Return the (x, y) coordinate for the center point of the cell that contains the specified text.  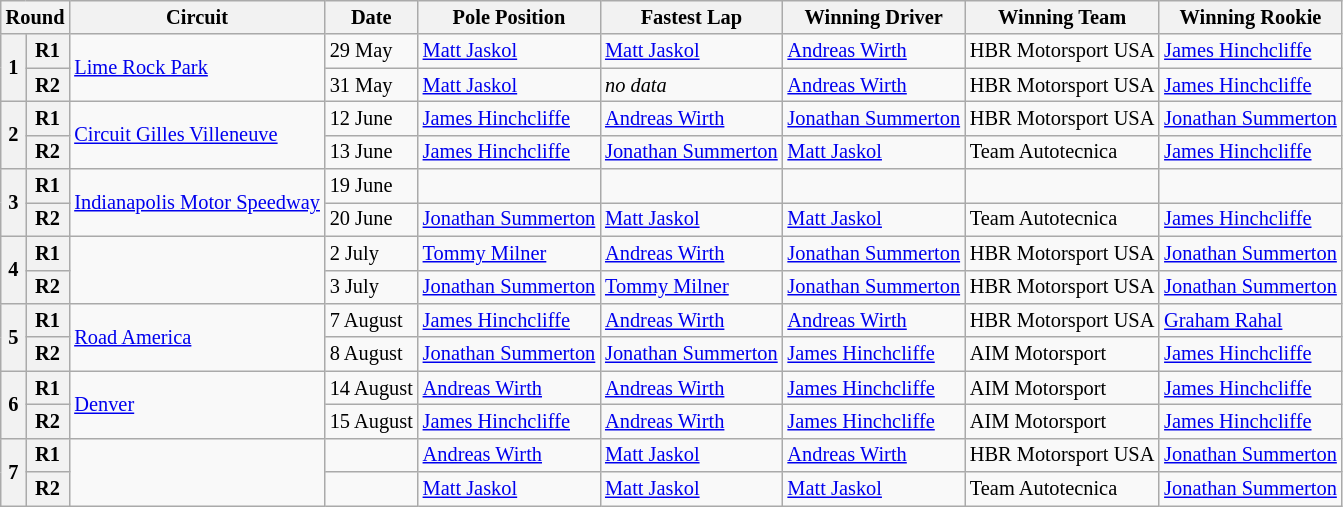
Graham Rahal (1250, 320)
Circuit Gilles Villeneuve (196, 134)
Road America (196, 336)
15 August (372, 421)
14 August (372, 388)
13 June (372, 152)
Fastest Lap (691, 17)
2 (14, 134)
Indianapolis Motor Speedway (196, 202)
Pole Position (509, 17)
Winning Driver (874, 17)
Winning Team (1062, 17)
Denver (196, 404)
7 August (372, 320)
Date (372, 17)
3 July (372, 287)
Lime Rock Park (196, 68)
4 (14, 270)
no data (691, 85)
19 June (372, 186)
8 August (372, 354)
Circuit (196, 17)
5 (14, 336)
3 (14, 202)
6 (14, 404)
20 June (372, 219)
29 May (372, 51)
2 July (372, 253)
1 (14, 68)
31 May (372, 85)
Round (36, 17)
7 (14, 472)
12 June (372, 118)
Winning Rookie (1250, 17)
